Pinpoint the cell where the given text exists, returning its (x, y) midpoint coordinate. 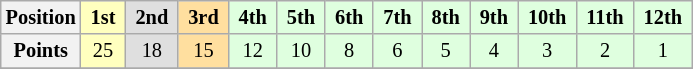
9th (494, 17)
10th (547, 17)
Position (41, 17)
4th (253, 17)
1st (104, 17)
7th (397, 17)
12 (253, 51)
4 (494, 51)
2 (604, 51)
Points (41, 51)
3rd (203, 17)
5th (301, 17)
8th (446, 17)
11th (604, 17)
6 (397, 51)
5 (446, 51)
12th (663, 17)
15 (203, 51)
1 (663, 51)
10 (301, 51)
8 (349, 51)
25 (104, 51)
18 (152, 51)
2nd (152, 17)
3 (547, 51)
6th (349, 17)
